Search for the cell housing the specified text and yield its (X, Y) center coordinate. 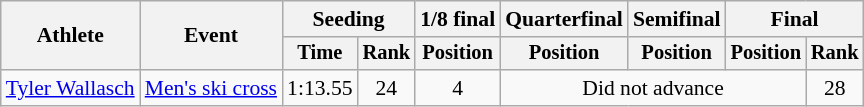
Semifinal (677, 19)
Quarterfinal (564, 19)
Seeding (348, 19)
Final (795, 19)
Tyler Wallasch (70, 88)
Time (320, 54)
1:13.55 (320, 88)
28 (835, 88)
24 (387, 88)
Men's ski cross (211, 88)
Did not advance (653, 88)
1/8 final (458, 19)
Athlete (70, 36)
4 (458, 88)
Event (211, 36)
